Capture the cell that displays the provided text and extract its [X, Y] central coordinate. 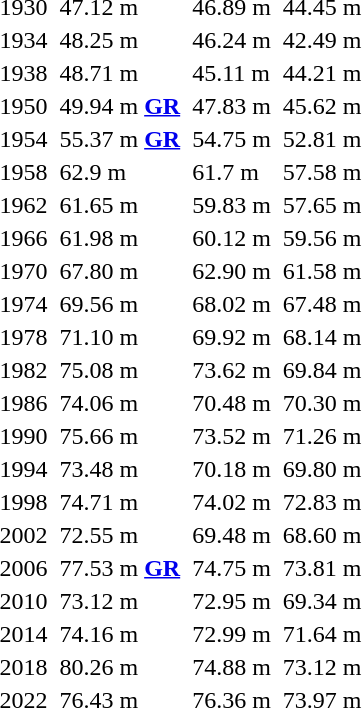
75.66 m [120, 436]
75.08 m [120, 370]
74.16 m [120, 634]
62.90 m [232, 271]
61.7 m [232, 172]
70.48 m [232, 403]
73.12 m [120, 601]
69.56 m [120, 304]
59.83 m [232, 205]
73.62 m [232, 370]
74.88 m [232, 667]
70.18 m [232, 469]
77.53 m GR [120, 568]
46.24 m [232, 40]
74.02 m [232, 502]
49.94 m GR [120, 106]
60.12 m [232, 238]
71.10 m [120, 337]
62.9 m [120, 172]
73.52 m [232, 436]
72.95 m [232, 601]
61.65 m [120, 205]
80.26 m [120, 667]
67.80 m [120, 271]
74.71 m [120, 502]
47.83 m [232, 106]
69.92 m [232, 337]
48.71 m [120, 73]
74.06 m [120, 403]
54.75 m [232, 139]
45.11 m [232, 73]
61.98 m [120, 238]
69.48 m [232, 535]
74.75 m [232, 568]
48.25 m [120, 40]
72.99 m [232, 634]
73.48 m [120, 469]
68.02 m [232, 304]
72.55 m [120, 535]
55.37 m GR [120, 139]
